Extract the [X, Y] coordinate from the center of the cell holding the provided text.  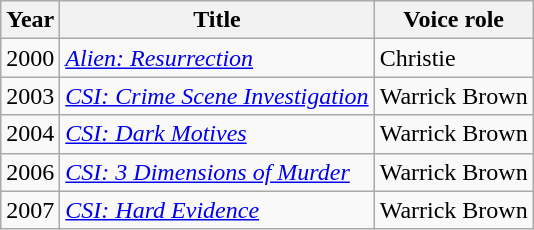
Christie [454, 58]
Title [217, 20]
Alien: Resurrection [217, 58]
CSI: Dark Motives [217, 134]
2007 [30, 210]
CSI: 3 Dimensions of Murder [217, 172]
2006 [30, 172]
2000 [30, 58]
2003 [30, 96]
CSI: Hard Evidence [217, 210]
Year [30, 20]
Voice role [454, 20]
2004 [30, 134]
CSI: Crime Scene Investigation [217, 96]
